Locate the cell with the specified text and output its (x, y) center coordinate. 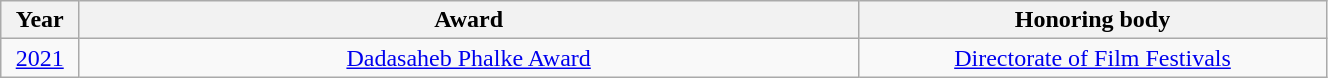
Directorate of Film Festivals (1093, 58)
2021 (40, 58)
Year (40, 20)
Award (469, 20)
Dadasaheb Phalke Award (469, 58)
Honoring body (1093, 20)
